Extract the (x, y) coordinate from the center of the cell holding the provided text.  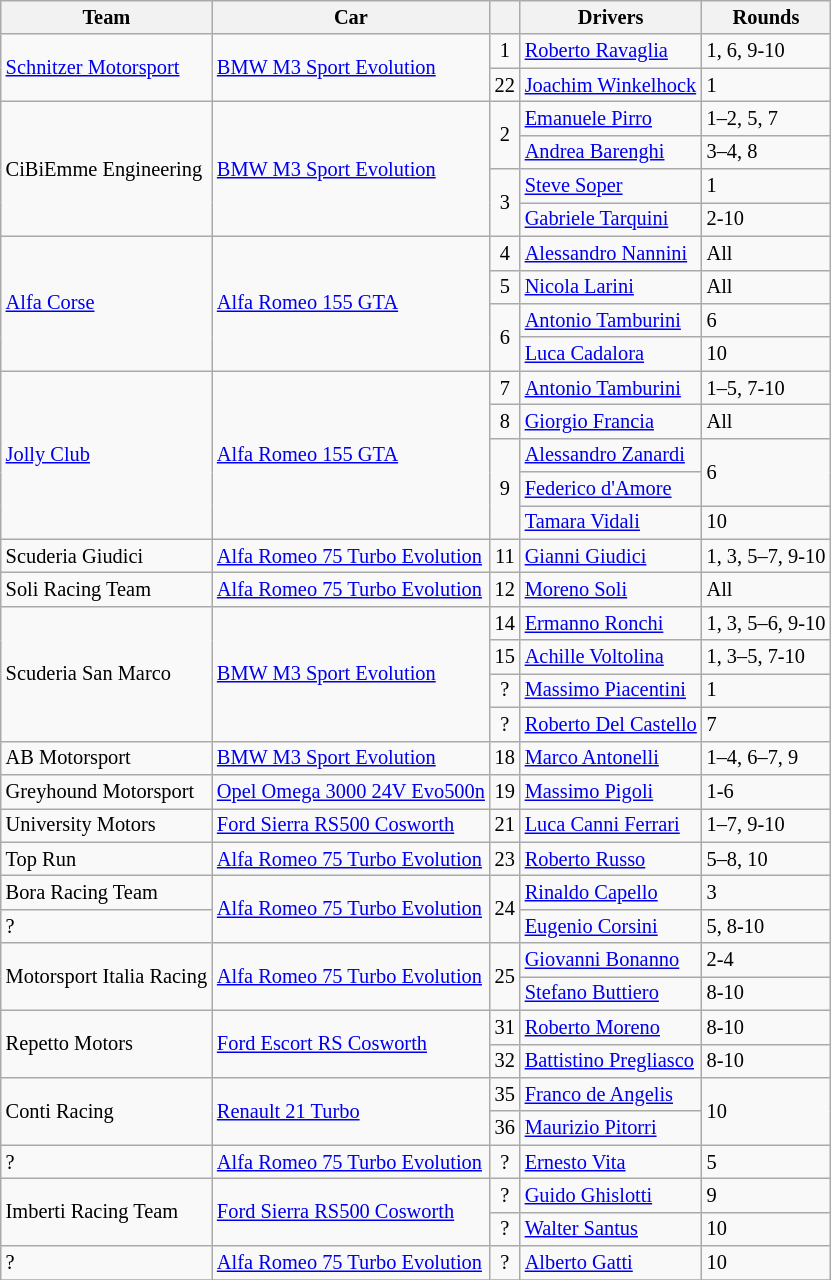
Battistino Pregliasco (611, 1061)
24 (505, 908)
21 (505, 825)
1–4, 6–7, 9 (766, 758)
Andrea Barenghi (611, 152)
Rinaldo Capello (611, 892)
Joachim Winkelhock (611, 85)
18 (505, 758)
25 (505, 976)
Achille Voltolina (611, 657)
Greyhound Motorsport (106, 791)
Massimo Piacentini (611, 690)
University Motors (106, 825)
11 (505, 556)
Steve Soper (611, 186)
36 (505, 1128)
Alberto Gatti (611, 1263)
Repetto Motors (106, 1044)
Roberto Moreno (611, 1027)
19 (505, 791)
4 (505, 253)
Luca Canni Ferrari (611, 825)
1, 3–5, 7-10 (766, 657)
Giorgio Francia (611, 421)
22 (505, 85)
5, 8-10 (766, 926)
2-4 (766, 960)
1, 3, 5–6, 9-10 (766, 623)
Tamara Vidali (611, 522)
Imberti Racing Team (106, 1212)
Marco Antonelli (611, 758)
12 (505, 589)
Nicola Larini (611, 287)
14 (505, 623)
Moreno Soli (611, 589)
Gabriele Tarquini (611, 219)
23 (505, 859)
Rounds (766, 17)
Scuderia Giudici (106, 556)
1–5, 7-10 (766, 388)
Opel Omega 3000 24V Evo500n (351, 791)
Alfa Corse (106, 304)
Car (351, 17)
Ford Escort RS Cosworth (351, 1044)
Drivers (611, 17)
1, 3, 5–7, 9-10 (766, 556)
8 (505, 421)
2-10 (766, 219)
Stefano Buttiero (611, 993)
Massimo Pigoli (611, 791)
Ernesto Vita (611, 1162)
Franco de Angelis (611, 1094)
Top Run (106, 859)
CiBiEmme Engineering (106, 168)
Soli Racing Team (106, 589)
Alessandro Zanardi (611, 455)
1-6 (766, 791)
Guido Ghislotti (611, 1195)
15 (505, 657)
Team (106, 17)
Emanuele Pirro (611, 118)
5–8, 10 (766, 859)
1–2, 5, 7 (766, 118)
Roberto Russo (611, 859)
Gianni Giudici (611, 556)
Motorsport Italia Racing (106, 976)
1, 6, 9-10 (766, 51)
Alessandro Nannini (611, 253)
Roberto Ravaglia (611, 51)
Scuderia San Marco (106, 674)
Luca Cadalora (611, 354)
31 (505, 1027)
Jolly Club (106, 455)
2 (505, 134)
Bora Racing Team (106, 892)
Roberto Del Castello (611, 724)
3–4, 8 (766, 152)
AB Motorsport (106, 758)
Renault 21 Turbo (351, 1110)
Conti Racing (106, 1110)
Walter Santus (611, 1229)
Giovanni Bonanno (611, 960)
Ermanno Ronchi (611, 623)
1–7, 9-10 (766, 825)
Maurizio Pitorri (611, 1128)
32 (505, 1061)
Schnitzer Motorsport (106, 68)
35 (505, 1094)
Federico d'Amore (611, 489)
Eugenio Corsini (611, 926)
